Determine the [x, y] coordinate at the center of the cell enclosing the given text.  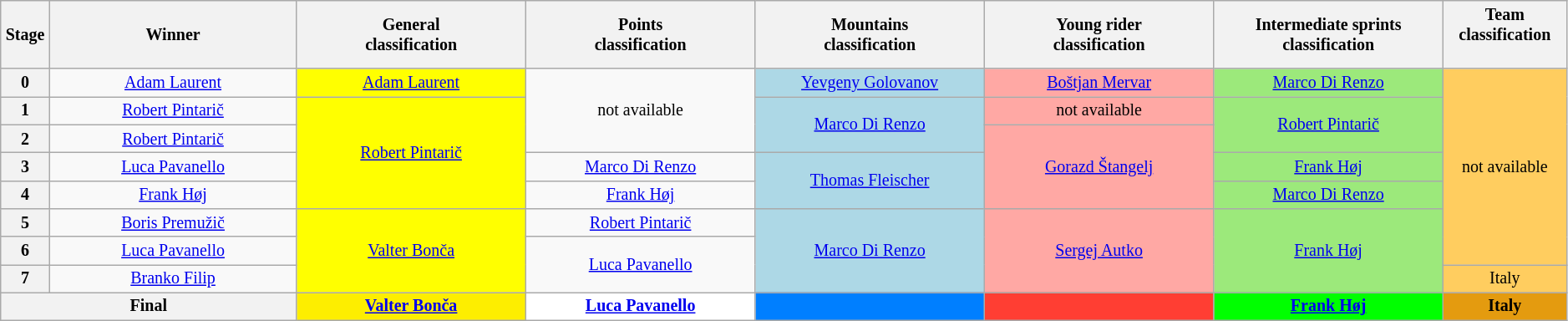
Gorazd Štangelj [1099, 166]
Intermediate sprintsclassification [1328, 35]
Teamclassification [1505, 35]
Boris Premužič [173, 222]
3 [25, 167]
Young riderclassification [1099, 35]
Boštjan Mervar [1099, 84]
5 [25, 222]
7 [25, 279]
1 [25, 110]
Yevgeny Golovanov [870, 84]
Sergej Autko [1099, 251]
Final [149, 306]
Stage [25, 35]
0 [25, 84]
Thomas Fleischer [870, 181]
Generalclassification [411, 35]
6 [25, 251]
2 [25, 139]
Branko Filip [173, 279]
Pointsclassification [640, 35]
4 [25, 194]
Winner [173, 35]
Mountainsclassification [870, 35]
